Detect which cell encompasses the target text, then output its (x, y) center coordinate. 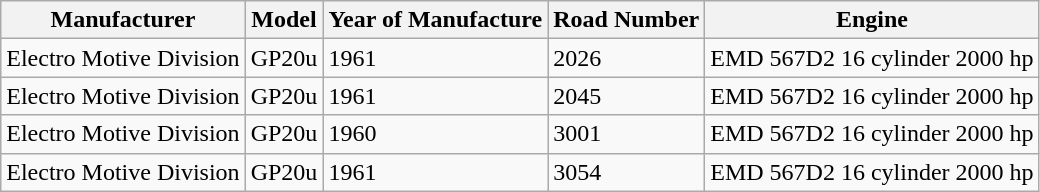
2045 (626, 96)
Year of Manufacture (436, 20)
1960 (436, 134)
3054 (626, 172)
Engine (872, 20)
3001 (626, 134)
2026 (626, 58)
Model (284, 20)
Road Number (626, 20)
Manufacturer (123, 20)
